Extract the [x, y] coordinate from the center of the cell holding the provided text.  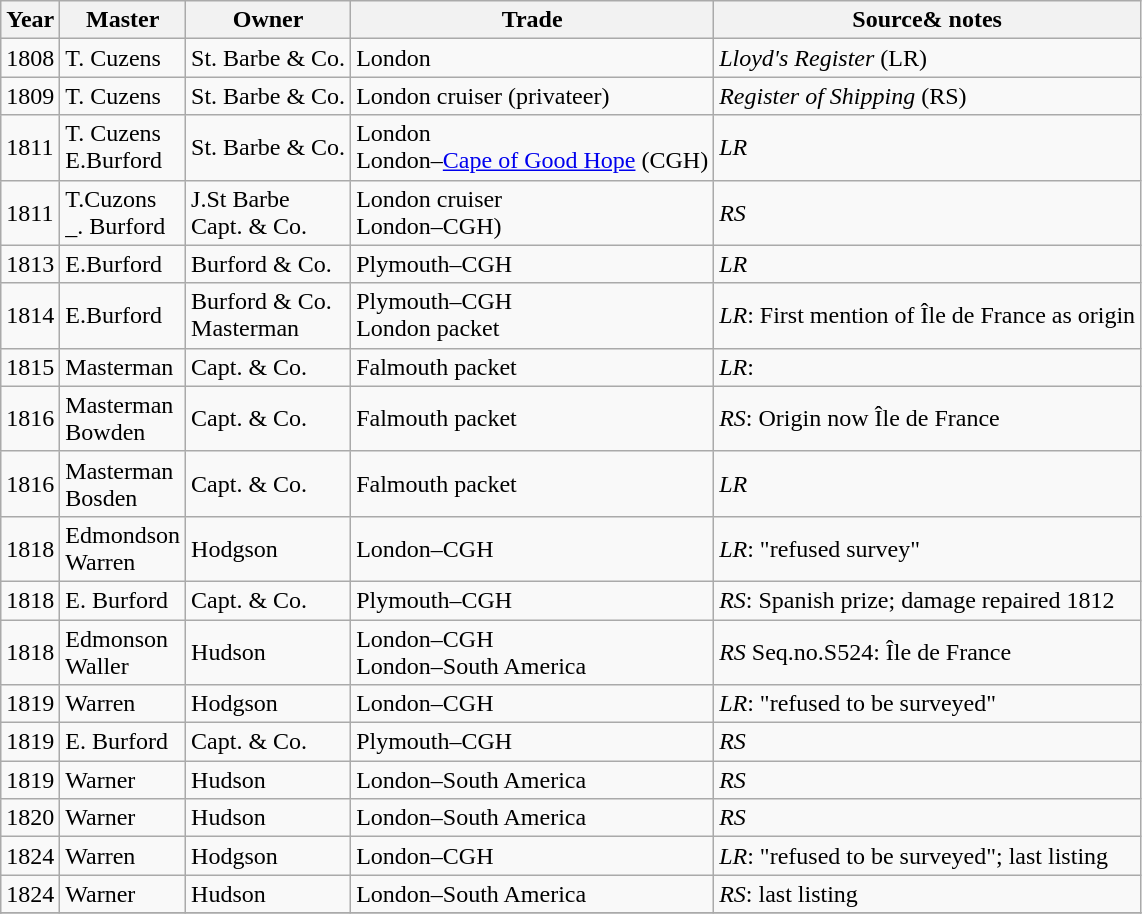
J.St BarbeCapt. & Co. [268, 212]
1813 [30, 264]
Owner [268, 20]
Burford & Co. [268, 264]
LR: "refused survey" [928, 548]
EdmondsonWarren [123, 548]
RS: Origin now Île de France [928, 418]
1809 [30, 96]
London–CGHLondon–South America [532, 652]
Source& notes [928, 20]
1814 [30, 316]
London cruiser (privateer) [532, 96]
1815 [30, 367]
1820 [30, 818]
LondonLondon–Cape of Good Hope (CGH) [532, 148]
London [532, 58]
T.Cuzons_. Burford [123, 212]
London cruiserLondon–CGH) [532, 212]
Year [30, 20]
EdmonsonWaller [123, 652]
Plymouth–CGHLondon packet [532, 316]
Lloyd's Register (LR) [928, 58]
Burford & Co.Masterman [268, 316]
1808 [30, 58]
Masterman [123, 367]
LR: First mention of Île de France as origin [928, 316]
Register of Shipping (RS) [928, 96]
Master [123, 20]
T. CuzensE.Burford [123, 148]
Trade [532, 20]
LR: "refused to be surveyed" [928, 704]
LR: "refused to be surveyed"; last listing [928, 856]
LR: [928, 367]
RS: last listing [928, 894]
RS Seq.no.S524: Île de France [928, 652]
MastermanBowden [123, 418]
RS: Spanish prize; damage repaired 1812 [928, 600]
MastermanBosden [123, 484]
